Capture the cell that displays the provided text and extract its (X, Y) central coordinate. 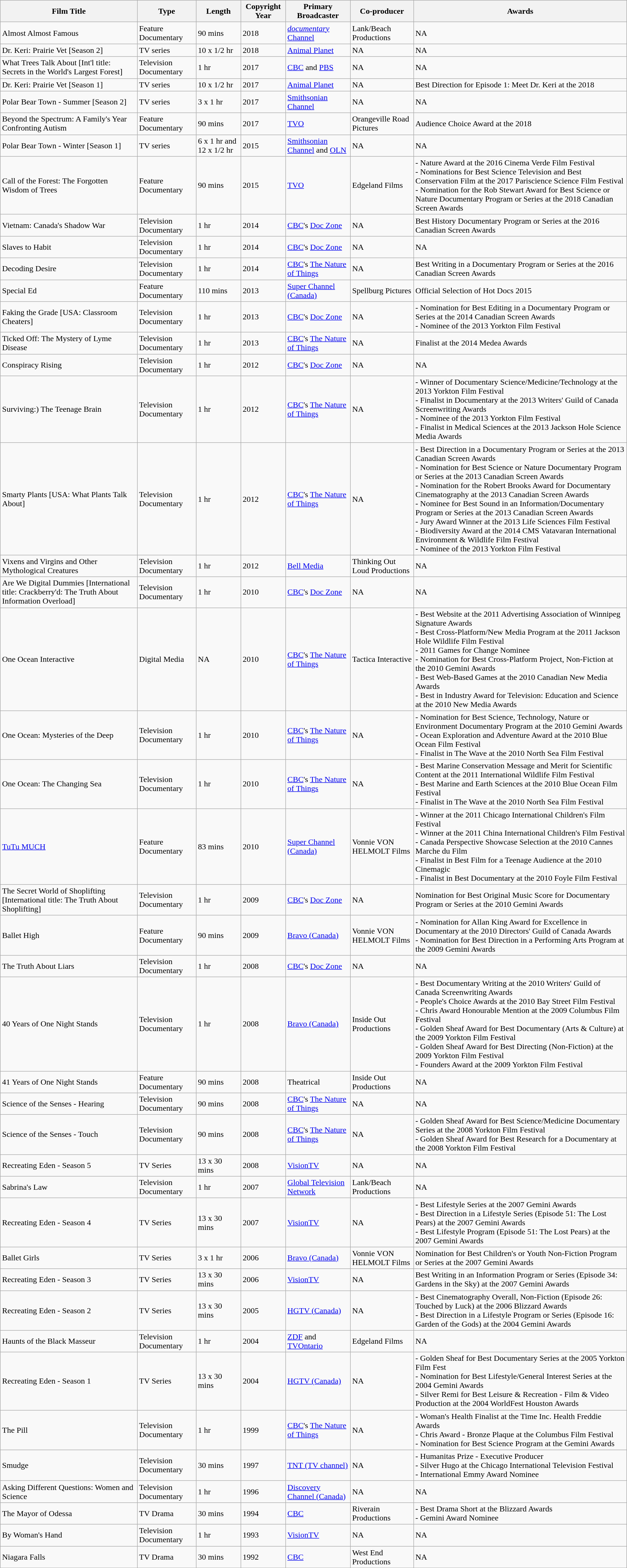
Recreating Eden - Season 3 (69, 1279)
Asking Different Questions: Women and Science (69, 1492)
Co-producer (382, 11)
Polar Bear Town - Summer [Season 2] (69, 102)
Best Direction for Episode 1: Meet Dr. Keri at the 2018 (520, 85)
Nomination for Best Children's or Youth Non-Fiction Program or Series at the 2007 Gemini Awards (520, 1258)
The Mayor of Odessa (69, 1513)
The Secret World of Shoplifting [International title: The Truth About Shoplifting] (69, 900)
Thinking Out Loud Productions (382, 566)
Ticked Off: The Mystery of Lyme Disease (69, 343)
Ballet Girls (69, 1258)
One Ocean Interactive (69, 659)
40 Years of One Night Stands (69, 1024)
Best History Documentary Program or Series at the 2016 Canadian Screen Awards (520, 225)
Vixens and Virgins and Other Mythological Creatures (69, 566)
Science of the Senses - Touch (69, 1135)
TuTu MUCH (69, 846)
Recreating Eden - Season 4 (69, 1223)
- Humanitas Prize - Executive Producer- Silver Hugo at the Chicago International Television Festival- International Emmy Award Nominee (520, 1465)
Spellburg Pictures (382, 291)
Call of the Forest: The Forgotten Wisdom of Trees (69, 185)
Are We Digital Dummies [International title: Crackberry'd: The Truth About Information Overload] (69, 592)
Best Writing in a Documentary Program or Series at the 2016 Canadian Screen Awards (520, 268)
Ballet High (69, 935)
Faking the Grade [USA: Classroom Cheaters] (69, 317)
Surviving:) The Teenage Brain (69, 409)
Recreating Eden - Season 5 (69, 1166)
1994 (263, 1513)
6 x 1 hr and 12 x 1/2 hr (218, 145)
Audience Choice Award at the 2018 (520, 124)
Special Ed (69, 291)
Nomination for Best Original Music Score for Documentary Program or Series at the 2010 Gemini Awards (520, 900)
Smithsonian Channel and OLN (318, 145)
Awards (520, 11)
Official Selection of Hot Docs 2015 (520, 291)
Type (167, 11)
110 mins (218, 291)
Smarty Plants [USA: What Plants Talk About] (69, 499)
documentary Channel (318, 33)
One Ocean: The Changing Sea (69, 784)
Recreating Eden - Season 1 (69, 1381)
Dr. Keri: Prairie Vet [Season 1] (69, 85)
Beyond the Spectrum: A Family's Year Confronting Autism (69, 124)
1993 (263, 1535)
Global Television Network (318, 1187)
Copyright Year (263, 11)
Best Writing in an Information Program or Series (Episode 34: Gardens in the Sky) at the 2007 Gemini Awards (520, 1279)
Science of the Senses - Hearing (69, 1104)
ZDF and TVOntario (318, 1341)
Slaves to Habit (69, 247)
Niagara Falls (69, 1557)
The Truth About Liars (69, 966)
Film Title (69, 11)
West End Productions (382, 1557)
1996 (263, 1492)
83 mins (218, 846)
2005 (263, 1310)
1997 (263, 1465)
1992 (263, 1557)
Theatrical (318, 1082)
Riverain Productions (382, 1513)
Haunts of the Black Masseur (69, 1341)
- Best Drama Short at the Blizzard Awards- Gemini Award Nominee (520, 1513)
Finalist at the 2014 Medea Awards (520, 343)
One Ocean: Mysteries of the Deep (69, 735)
Dr. Keri: Prairie Vet [Season 2] (69, 50)
Discovery Channel (Canada) (318, 1492)
Primary Broadcaster (318, 11)
1999 (263, 1430)
Digital Media (167, 659)
Recreating Eden - Season 2 (69, 1310)
Length (218, 11)
Orangeville Road Pictures (382, 124)
Decoding Desire (69, 268)
Vietnam: Canada's Shadow War (69, 225)
Smudge (69, 1465)
Smithsonian Channel (318, 102)
Sabrina's Law (69, 1187)
By Woman's Hand (69, 1535)
TNT (TV channel) (318, 1465)
Tactica Interactive (382, 659)
Bell Media (318, 566)
Almost Almost Famous (69, 33)
CBC and PBS (318, 68)
41 Years of One Night Stands (69, 1082)
What Trees Talk About [Int'l title: Secrets in the World's Largest Forest] (69, 68)
Conspiracy Rising (69, 365)
Polar Bear Town - Winter [Season 1] (69, 145)
- Nomination for Best Editing in a Documentary Program or Series at the 2014 Canadian Screen Awards- Nominee of the 2013 Yorkton Film Festival (520, 317)
The Pill (69, 1430)
